Identify which cell holds the provided text, then report its (X, Y) central coordinate. 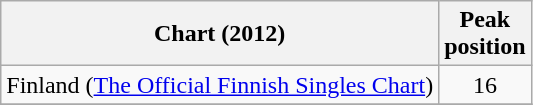
Peakposition (485, 34)
Chart (2012) (220, 34)
Finland (The Official Finnish Singles Chart) (220, 85)
16 (485, 85)
